Return (x, y) of the center of cell containing provided text 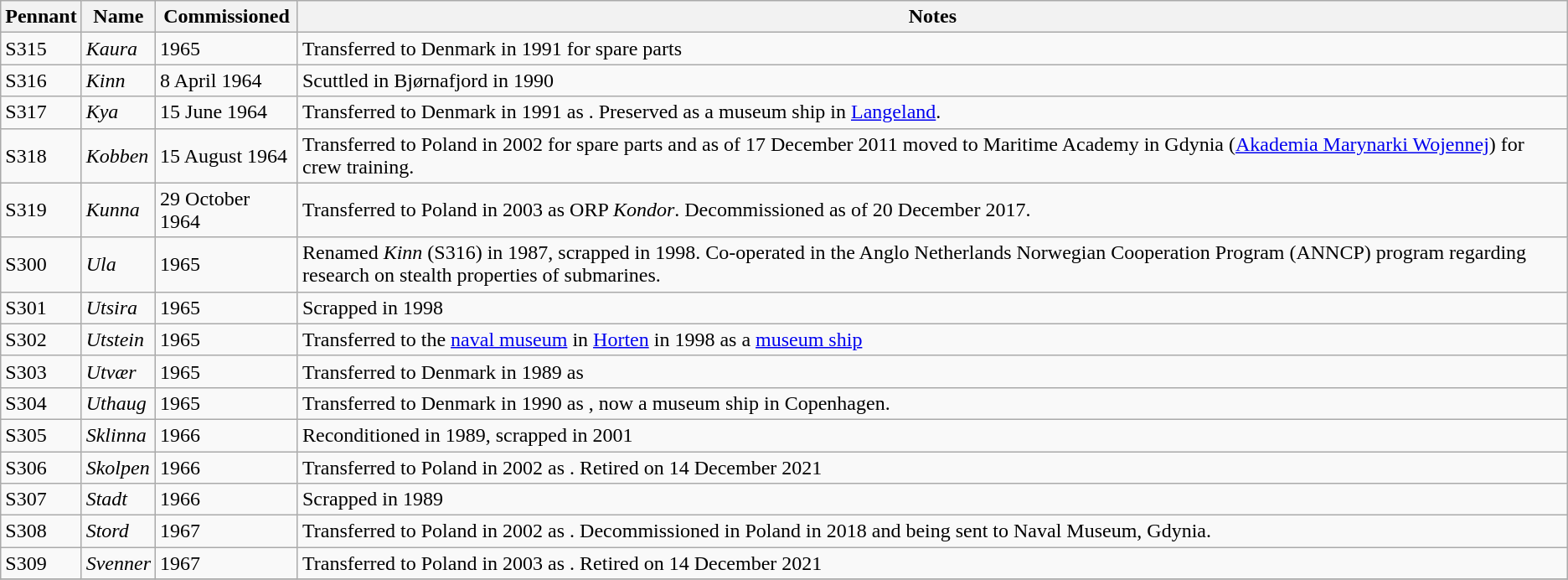
S304 (41, 403)
8 April 1964 (227, 80)
Transferred to Denmark in 1991 as . Preserved as a museum ship in Langeland. (932, 112)
15 June 1964 (227, 112)
Transferred to Poland in 2003 as ORP Kondor. Decommissioned as of 20 December 2017. (932, 210)
Scuttled in Bjørnafjord in 1990 (932, 80)
S318 (41, 156)
Sklinna (118, 435)
S315 (41, 49)
Utstein (118, 339)
Transferred to the naval museum in Horten in 1998 as a museum ship (932, 339)
Transferred to Poland in 2002 as . Retired on 14 December 2021 (932, 467)
Ula (118, 265)
Scrapped in 1998 (932, 308)
Kinn (118, 80)
S305 (41, 435)
15 August 1964 (227, 156)
S303 (41, 371)
S316 (41, 80)
Kya (118, 112)
S301 (41, 308)
S306 (41, 467)
Svenner (118, 563)
S302 (41, 339)
Commissioned (227, 17)
Transferred to Denmark in 1989 as (932, 371)
Reconditioned in 1989, scrapped in 2001 (932, 435)
Kobben (118, 156)
Transferred to Poland in 2002 as . Decommissioned in Poland in 2018 and being sent to Naval Museum, Gdynia. (932, 531)
Stadt (118, 500)
Kaura (118, 49)
S300 (41, 265)
Skolpen (118, 467)
Utvær (118, 371)
S309 (41, 563)
Name (118, 17)
Stord (118, 531)
Kunna (118, 210)
S308 (41, 531)
S319 (41, 210)
Transferred to Poland in 2003 as . Retired on 14 December 2021 (932, 563)
Pennant (41, 17)
Transferred to Denmark in 1991 for spare parts (932, 49)
Notes (932, 17)
29 October 1964 (227, 210)
Scrapped in 1989 (932, 500)
Uthaug (118, 403)
S317 (41, 112)
Utsira (118, 308)
S307 (41, 500)
Transferred to Denmark in 1990 as , now a museum ship in Copenhagen. (932, 403)
